Return (X, Y) of the center of cell containing provided text 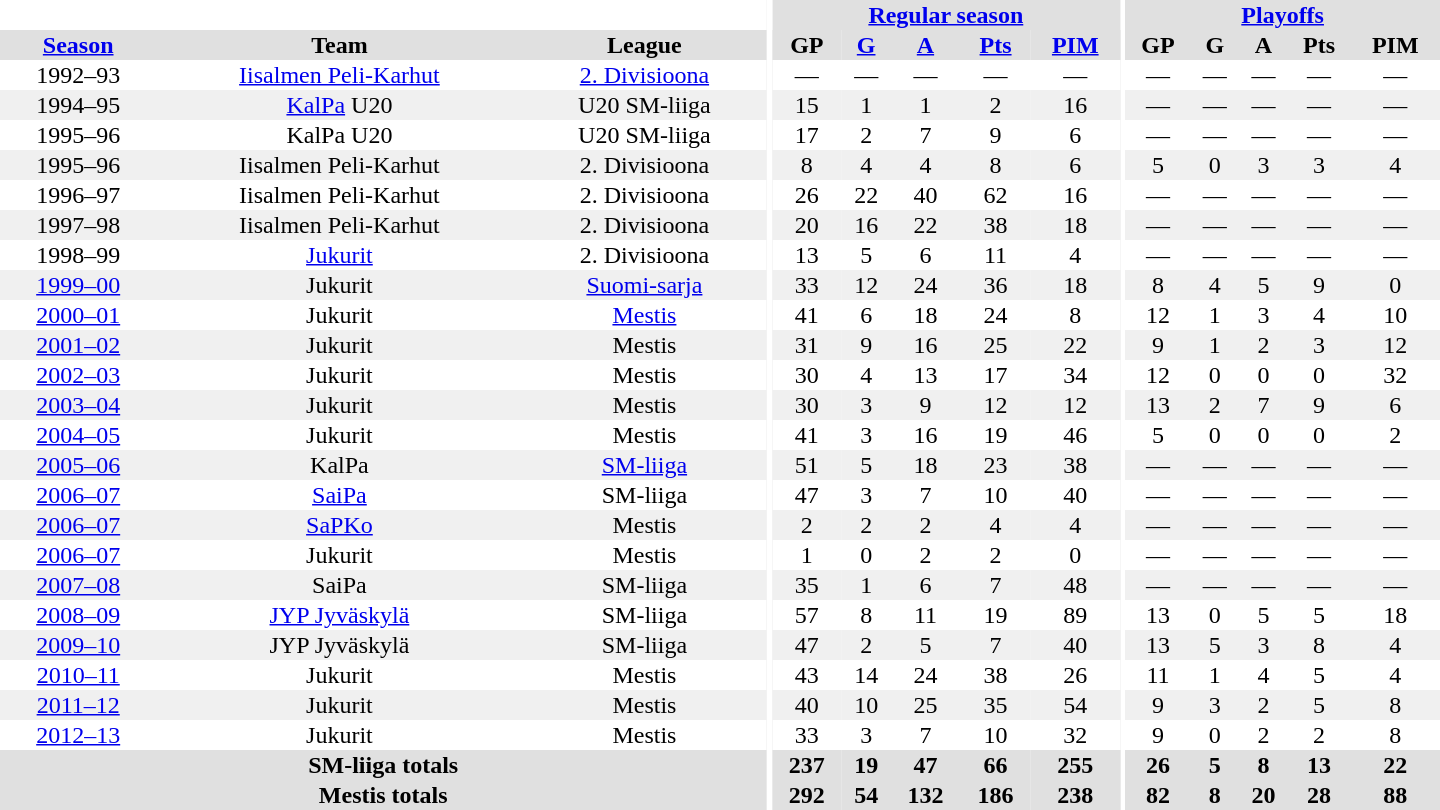
23 (996, 465)
2012–13 (78, 735)
Suomi-sarja (644, 285)
2004–05 (78, 435)
1992–93 (78, 75)
2002–03 (78, 375)
1994–95 (78, 105)
KalPa (339, 465)
43 (807, 675)
28 (1320, 795)
36 (996, 285)
Mestis totals (383, 795)
Season (78, 45)
Team (339, 45)
SM-liiga totals (383, 765)
89 (1076, 615)
1997–98 (78, 225)
1998–99 (78, 255)
34 (1076, 375)
255 (1076, 765)
82 (1158, 795)
2008–09 (78, 615)
31 (807, 345)
2010–11 (78, 675)
1999–00 (78, 285)
Regular season (946, 15)
1996–97 (78, 195)
2007–08 (78, 585)
SaPKo (339, 525)
15 (807, 105)
62 (996, 195)
238 (1076, 795)
Playoffs (1282, 15)
66 (996, 765)
2003–04 (78, 405)
14 (866, 675)
League (644, 45)
186 (996, 795)
48 (1076, 585)
2009–10 (78, 645)
46 (1076, 435)
2011–12 (78, 705)
88 (1396, 795)
57 (807, 615)
2001–02 (78, 345)
2000–01 (78, 315)
237 (807, 765)
292 (807, 795)
2005–06 (78, 465)
51 (807, 465)
132 (925, 795)
